For the text-containing cell, return its midpoint in (X, Y) coordinate format. 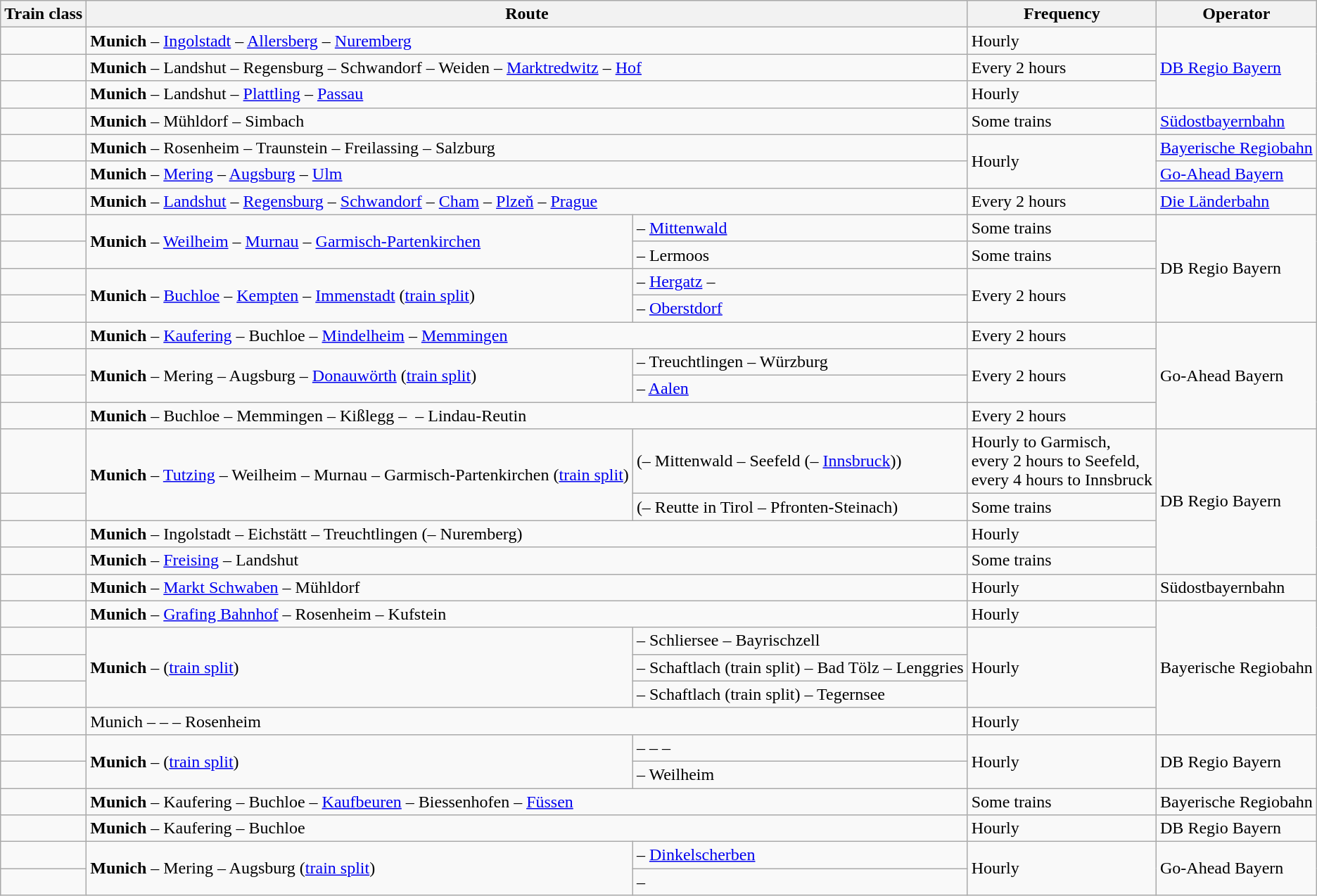
Munich – Markt Schwaben – Mühldorf (527, 587)
Munich – Buchloe – Kempten – Immenstadt (train split) (360, 295)
Munich – Ingolstadt – Eichstätt – Treuchtlingen (– Nuremberg) (527, 534)
Operator (1237, 14)
Munich – Freising – Landshut (527, 561)
Munich – Rosenheim – Traunstein – Freilassing – Salzburg (527, 148)
– Aalen (800, 389)
– Schaftlach (train split) – Bad Tölz – Lenggries (800, 667)
– Oberstdorf (800, 308)
(– Mittenwald – Seefeld (– Innsbruck)) (800, 461)
Munich – Kaufering – Buchloe (527, 828)
– Lermoos (800, 255)
– Dinkelscherben (800, 855)
Frequency (1062, 14)
Munich – Mering – Augsburg – Ulm (527, 174)
– Hergatz – (800, 281)
Route (527, 14)
Munich – Landshut – Regensburg – Schwandorf – Cham – Plzeň – Prague (527, 201)
Munich – Kaufering – Buchloe – Mindelheim – Memmingen (527, 335)
Munich – Tutzing – Weilheim – Murnau – Garmisch-Partenkirchen (train split) (360, 475)
– Schliersee – Bayrischzell (800, 641)
– Weilheim (800, 774)
Munich – Ingolstadt – Allersberg – Nuremberg (527, 41)
Munich – Weilheim – Murnau – Garmisch-Partenkirchen (360, 241)
Train class (44, 14)
– – – (800, 748)
Die Länderbahn (1237, 201)
– Mittenwald (800, 228)
Munich – Mühldorf – Simbach (527, 121)
– (800, 882)
Munich – Mering – Augsburg (train split) (360, 869)
(– Reutte in Tirol – Pfronten-Steinach) (800, 507)
Munich – Kaufering – Buchloe – Kaufbeuren – Biessenhofen – Füssen (527, 801)
Munich – Buchloe – Memmingen – Kißlegg – – Lindau-Reutin (527, 416)
– Treuchtlingen – Würzburg (800, 362)
Munich – Landshut – Plattling – Passau (527, 94)
Hourly to Garmisch, every 2 hours to Seefeld, every 4 hours to Innsbruck (1062, 461)
Munich – – – Rosenheim (527, 721)
Munich – Mering – Augsburg – Donauwörth (train split) (360, 376)
Munich – Landshut – Regensburg – Schwandorf – Weiden – Marktredwitz – Hof (527, 68)
– Schaftlach (train split) – Tegernsee (800, 694)
Munich – Grafing Bahnhof – Rosenheim – Kufstein (527, 614)
